Return [x, y] of the center of cell containing provided text 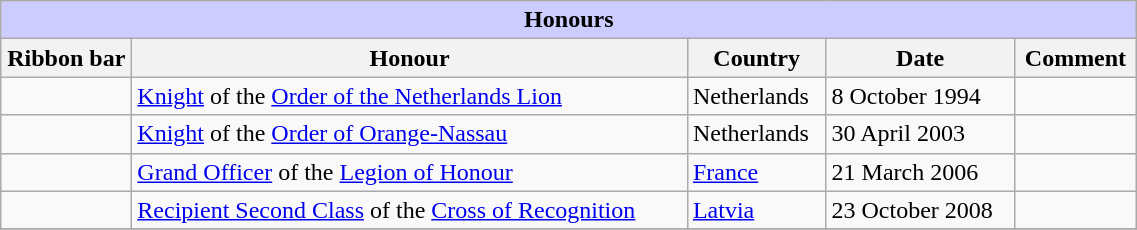
Recipient Second Class of the Cross of Recognition [410, 210]
30 April 2003 [920, 134]
23 October 2008 [920, 210]
21 March 2006 [920, 172]
Honours [569, 20]
Comment [1076, 58]
Ribbon bar [66, 58]
Honour [410, 58]
8 October 1994 [920, 96]
Knight of the Order of Orange-Nassau [410, 134]
Country [756, 58]
Date [920, 58]
Latvia [756, 210]
France [756, 172]
Grand Officer of the Legion of Honour [410, 172]
Knight of the Order of the Netherlands Lion [410, 96]
